Detect which cell encompasses the target text, then output its [X, Y] center coordinate. 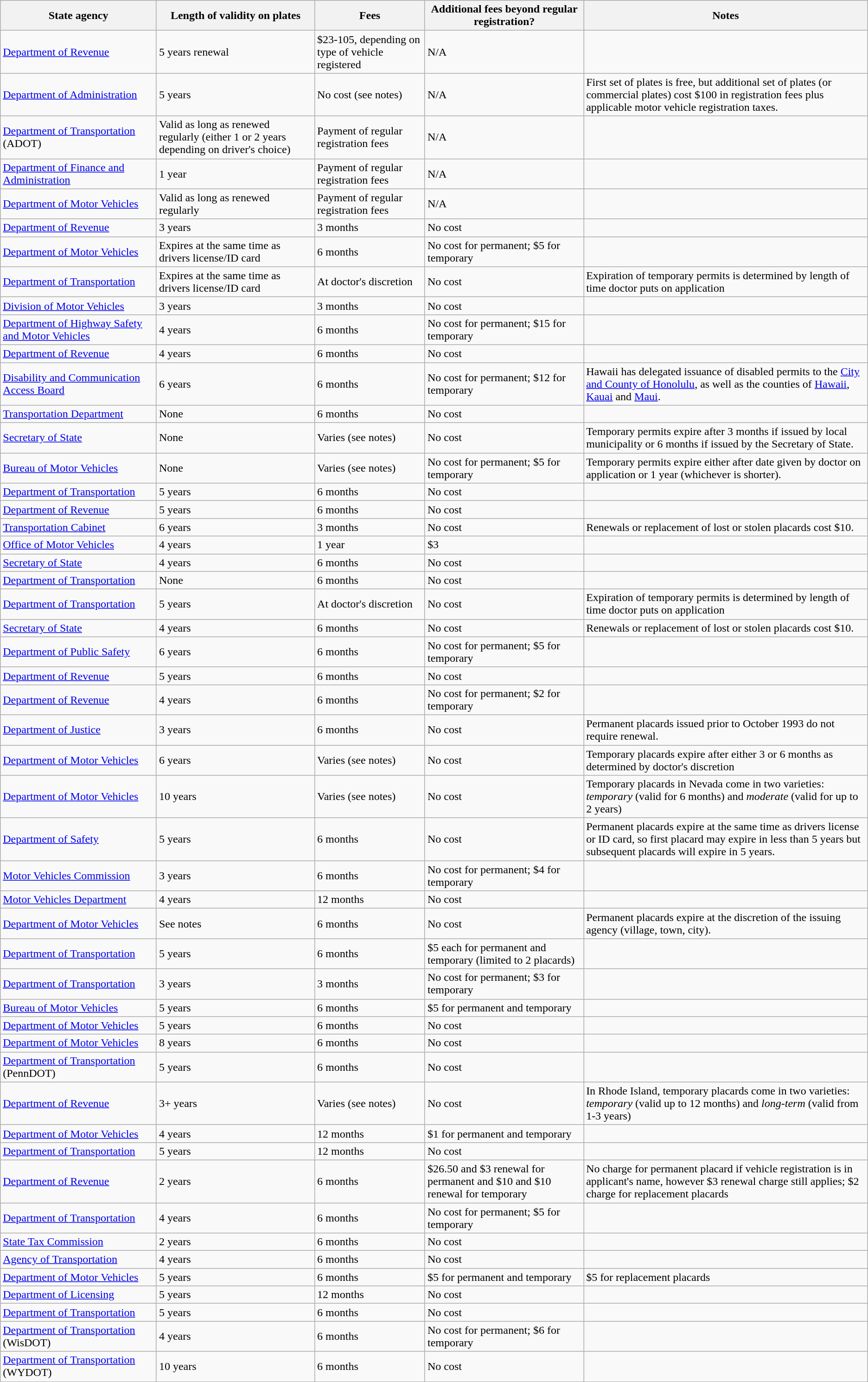
Motor Vehicles Commission [79, 876]
Transportation Department [79, 414]
Disability and Communication Access Board [79, 384]
$5 each for permanent and temporary (limited to 2 placards) [504, 953]
No cost for permanent; $2 for temporary [504, 699]
$1 for permanent and temporary [504, 1133]
No cost for permanent; $4 for temporary [504, 876]
Department of Administration [79, 95]
Motor Vehicles Department [79, 900]
Temporary permits expire after 3 months if issued by local municipality or 6 months if issued by the Secretary of State. [726, 438]
State agency [79, 16]
Temporary placards expire after either 3 or 6 months as determined by doctor's discretion [726, 760]
Division of Motor Vehicles [79, 306]
Department of Licensing [79, 1295]
No cost for permanent; $12 for temporary [504, 384]
Department of Justice [79, 730]
Department of Finance and Administration [79, 173]
Department of Safety [79, 839]
No cost for permanent; $6 for temporary [504, 1337]
$26.50 and $3 renewal for permanent and $10 and $10 renewal for temporary [504, 1181]
Transportation Cabinet [79, 527]
$3 [504, 545]
In Rhode Island, temporary placards come in two varieties: temporary (valid up to 12 months) and long-term (valid from 1-3 years) [726, 1103]
Valid as long as renewed regularly (either 1 or 2 years depending on driver's choice) [236, 137]
Department of Highway Safety and Motor Vehicles [79, 329]
Hawaii has delegated issuance of disabled permits to the City and County of Honolulu, as well as the counties of Hawaii, Kauai and Maui. [726, 384]
No cost for permanent; $3 for temporary [504, 984]
See notes [236, 924]
Valid as long as renewed regularly [236, 204]
Department of Public Safety [79, 652]
Fees [370, 16]
Notes [726, 16]
No cost for permanent; $15 for temporary [504, 329]
Permanent placards issued prior to October 1993 do not require renewal. [726, 730]
3+ years [236, 1103]
No cost (see notes) [370, 95]
State Tax Commission [79, 1242]
$23-105, depending on type of vehicle registered [370, 52]
Temporary placards in Nevada come in two varieties: temporary (valid for 6 months) and moderate (valid for up to 2 years) [726, 797]
Permanent placards expire at the discretion of the issuing agency (village, town, city). [726, 924]
Temporary permits expire either after date given by doctor on application or 1 year (whichever is shorter). [726, 468]
Length of validity on plates [236, 16]
8 years [236, 1043]
Department of Transportation (PennDOT) [79, 1067]
$5 for replacement placards [726, 1277]
Additional fees beyond regular registration? [504, 16]
Department of Transportation (ADOT) [79, 137]
Office of Motor Vehicles [79, 545]
5 years renewal [236, 52]
Agency of Transportation [79, 1260]
Department of Transportation (WisDOT) [79, 1337]
Department of Transportation (WYDOT) [79, 1366]
